Return the (x, y) coordinate for the center point of the cell that contains the specified text.  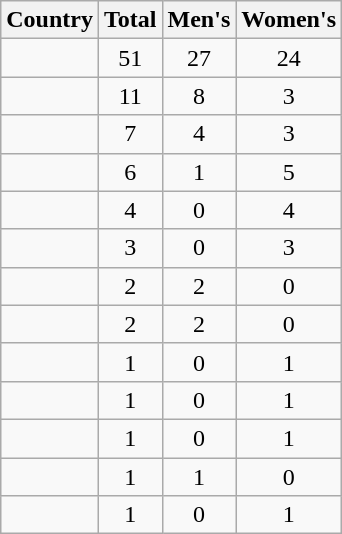
27 (199, 58)
Country (50, 20)
Women's (289, 20)
Men's (199, 20)
7 (130, 134)
6 (130, 172)
24 (289, 58)
11 (130, 96)
5 (289, 172)
Total (130, 20)
51 (130, 58)
8 (199, 96)
